Output the [X, Y] coordinate of the center of the cell containing the given text.  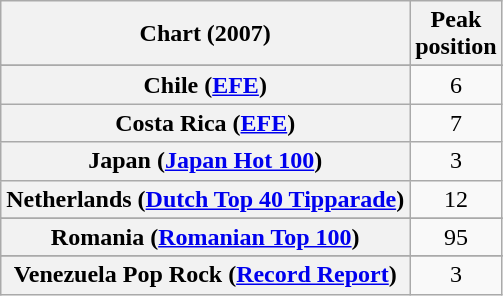
Chile (EFE) [206, 85]
Netherlands (Dutch Top 40 Tipparade) [206, 199]
Venezuela Pop Rock (Record Report) [206, 275]
7 [456, 123]
95 [456, 237]
Costa Rica (EFE) [206, 123]
6 [456, 85]
Chart (2007) [206, 34]
Japan (Japan Hot 100) [206, 161]
Romania (Romanian Top 100) [206, 237]
Peakposition [456, 34]
12 [456, 199]
